From the cell containing the given text, extract its center point as [x, y] coordinate. 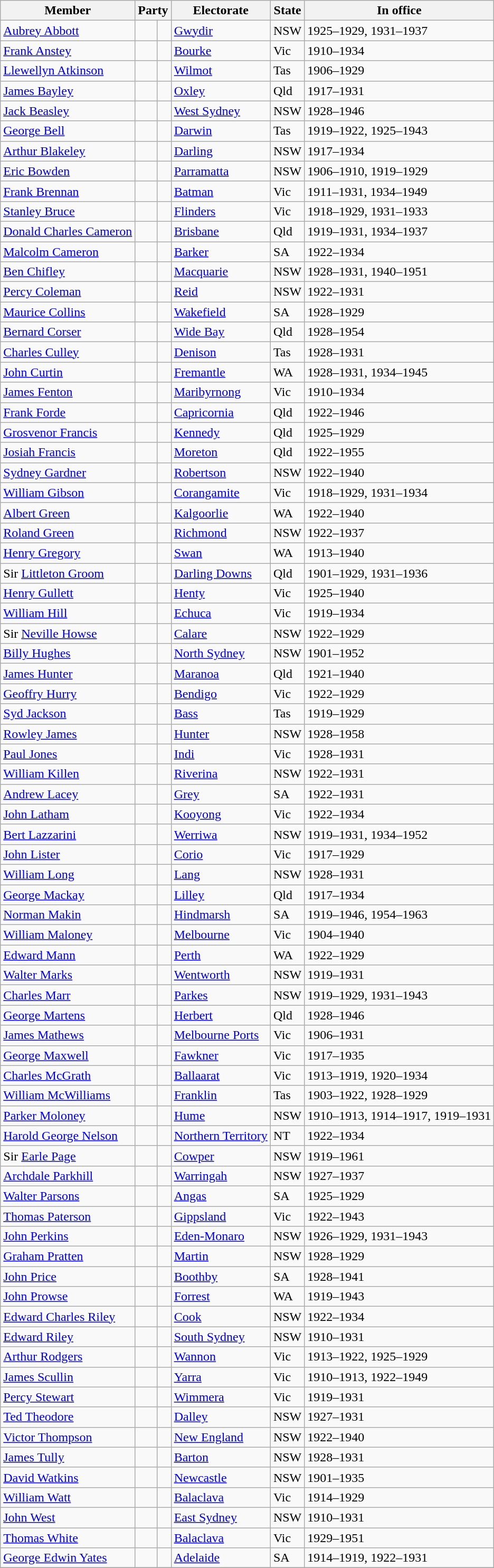
William McWilliams [68, 1095]
Fawkner [221, 1055]
Swan [221, 553]
1922–1937 [399, 533]
Charles McGrath [68, 1075]
1927–1937 [399, 1176]
John Curtin [68, 372]
1922–1943 [399, 1216]
Edward Riley [68, 1337]
Walter Parsons [68, 1196]
1928–1931, 1940–1951 [399, 272]
Warringah [221, 1176]
Echuca [221, 613]
1928–1954 [399, 332]
William Long [68, 874]
1904–1940 [399, 935]
Hume [221, 1116]
Wimmera [221, 1397]
Rowley James [68, 734]
John Lister [68, 854]
South Sydney [221, 1337]
Darwin [221, 131]
Kooyong [221, 814]
Bass [221, 714]
Henry Gregory [68, 553]
Ted Theodore [68, 1417]
Ben Chifley [68, 272]
1918–1929, 1931–1934 [399, 493]
Kalgoorlie [221, 513]
Parkes [221, 995]
Bernard Corser [68, 332]
William Hill [68, 613]
Wentworth [221, 975]
Henty [221, 593]
Percy Coleman [68, 292]
William Gibson [68, 493]
1922–1946 [399, 412]
1925–1940 [399, 593]
Frank Forde [68, 412]
William Killen [68, 774]
Robertson [221, 473]
Yarra [221, 1377]
1901–1935 [399, 1477]
1919–1931, 1934–1952 [399, 834]
Melbourne [221, 935]
Bendigo [221, 694]
1919–1934 [399, 613]
Malcolm Cameron [68, 252]
Thomas White [68, 1538]
George Mackay [68, 895]
Northern Territory [221, 1136]
Melbourne Ports [221, 1035]
1919–1961 [399, 1156]
1910–1913, 1922–1949 [399, 1377]
Graham Pratten [68, 1257]
Lilley [221, 895]
Wakefield [221, 312]
Wilmot [221, 71]
James Fenton [68, 392]
1901–1929, 1931–1936 [399, 573]
1911–1931, 1934–1949 [399, 191]
Corangamite [221, 493]
1921–1940 [399, 674]
State [287, 11]
Capricornia [221, 412]
Flinders [221, 211]
David Watkins [68, 1477]
1925–1929, 1931–1937 [399, 31]
Boothby [221, 1277]
1928–1941 [399, 1277]
Reid [221, 292]
Gippsland [221, 1216]
1928–1931, 1934–1945 [399, 372]
Hindmarsh [221, 915]
Newcastle [221, 1477]
Gwydir [221, 31]
Arthur Blakeley [68, 151]
George Edwin Yates [68, 1558]
1919–1931, 1934–1937 [399, 231]
Ballaarat [221, 1075]
Jack Beasley [68, 111]
James Mathews [68, 1035]
1927–1931 [399, 1417]
East Sydney [221, 1517]
William Maloney [68, 935]
Party [153, 11]
Brisbane [221, 231]
Darling Downs [221, 573]
Lang [221, 874]
1913–1919, 1920–1934 [399, 1075]
1919–1929 [399, 714]
Denison [221, 352]
Edward Mann [68, 955]
New England [221, 1437]
Adelaide [221, 1558]
1918–1929, 1931–1933 [399, 211]
1906–1910, 1919–1929 [399, 171]
Dalley [221, 1417]
Franklin [221, 1095]
Werriwa [221, 834]
1917–1929 [399, 854]
1914–1919, 1922–1931 [399, 1558]
Roland Green [68, 533]
Riverina [221, 774]
Barton [221, 1457]
John Prowse [68, 1297]
Frank Brennan [68, 191]
Darling [221, 151]
Walter Marks [68, 975]
Angas [221, 1196]
1913–1922, 1925–1929 [399, 1357]
James Tully [68, 1457]
Parker Moloney [68, 1116]
Cowper [221, 1156]
Bourke [221, 51]
Forrest [221, 1297]
1919–1943 [399, 1297]
Grosvenor Francis [68, 432]
1922–1955 [399, 452]
William Watt [68, 1497]
Albert Green [68, 513]
Parramatta [221, 171]
1928–1958 [399, 734]
Wide Bay [221, 332]
Charles Marr [68, 995]
Llewellyn Atkinson [68, 71]
Victor Thompson [68, 1437]
Maribyrnong [221, 392]
Indi [221, 754]
Aubrey Abbott [68, 31]
Sydney Gardner [68, 473]
Maranoa [221, 674]
1906–1931 [399, 1035]
John West [68, 1517]
NT [287, 1136]
Josiah Francis [68, 452]
Member [68, 11]
Bert Lazzarini [68, 834]
Henry Gullett [68, 593]
Thomas Paterson [68, 1216]
Cook [221, 1317]
1917–1935 [399, 1055]
Percy Stewart [68, 1397]
Calare [221, 634]
James Scullin [68, 1377]
Richmond [221, 533]
Donald Charles Cameron [68, 231]
1929–1951 [399, 1538]
1917–1931 [399, 91]
Charles Culley [68, 352]
Arthur Rodgers [68, 1357]
Macquarie [221, 272]
1919–1946, 1954–1963 [399, 915]
John Latham [68, 814]
Eden-Monaro [221, 1236]
Edward Charles Riley [68, 1317]
Geoffry Hurry [68, 694]
Wannon [221, 1357]
Andrew Lacey [68, 794]
Norman Makin [68, 915]
George Bell [68, 131]
West Sydney [221, 111]
Grey [221, 794]
Sir Earle Page [68, 1156]
Kennedy [221, 432]
1906–1929 [399, 71]
Paul Jones [68, 754]
1910–1913, 1914–1917, 1919–1931 [399, 1116]
1914–1929 [399, 1497]
Martin [221, 1257]
1926–1929, 1931–1943 [399, 1236]
James Hunter [68, 674]
Oxley [221, 91]
Syd Jackson [68, 714]
Corio [221, 854]
Sir Littleton Groom [68, 573]
John Perkins [68, 1236]
1901–1952 [399, 654]
Herbert [221, 1015]
In office [399, 11]
Frank Anstey [68, 51]
George Maxwell [68, 1055]
John Price [68, 1277]
Moreton [221, 452]
Hunter [221, 734]
North Sydney [221, 654]
Billy Hughes [68, 654]
George Martens [68, 1015]
Batman [221, 191]
1919–1922, 1925–1943 [399, 131]
1913–1940 [399, 553]
Archdale Parkhill [68, 1176]
Stanley Bruce [68, 211]
Barker [221, 252]
James Bayley [68, 91]
Sir Neville Howse [68, 634]
Eric Bowden [68, 171]
Harold George Nelson [68, 1136]
Fremantle [221, 372]
Maurice Collins [68, 312]
Perth [221, 955]
1919–1929, 1931–1943 [399, 995]
1903–1922, 1928–1929 [399, 1095]
Electorate [221, 11]
